Identify which cell holds the provided text, then report its (X, Y) central coordinate. 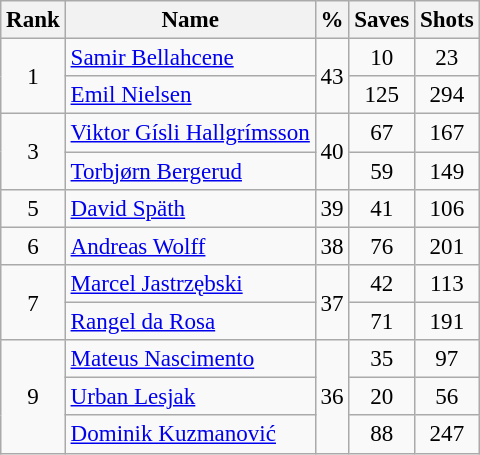
113 (447, 284)
36 (332, 396)
Marcel Jastrzębski (190, 284)
Mateus Nascimento (190, 359)
247 (447, 435)
41 (382, 209)
Emil Nielsen (190, 95)
76 (382, 246)
Name (190, 20)
Samir Bellahcene (190, 58)
35 (382, 359)
38 (332, 246)
Shots (447, 20)
9 (33, 396)
Dominik Kuzmanović (190, 435)
106 (447, 209)
43 (332, 76)
71 (382, 322)
37 (332, 302)
97 (447, 359)
39 (332, 209)
Saves (382, 20)
5 (33, 209)
191 (447, 322)
67 (382, 133)
Urban Lesjak (190, 397)
167 (447, 133)
% (332, 20)
125 (382, 95)
88 (382, 435)
Torbjørn Bergerud (190, 171)
40 (332, 152)
20 (382, 397)
294 (447, 95)
23 (447, 58)
Viktor Gísli Hallgrímsson (190, 133)
201 (447, 246)
Rank (33, 20)
56 (447, 397)
David Späth (190, 209)
42 (382, 284)
6 (33, 246)
Andreas Wolff (190, 246)
3 (33, 152)
1 (33, 76)
7 (33, 302)
59 (382, 171)
10 (382, 58)
Rangel da Rosa (190, 322)
149 (447, 171)
